Return (x, y) of the center of cell containing provided text 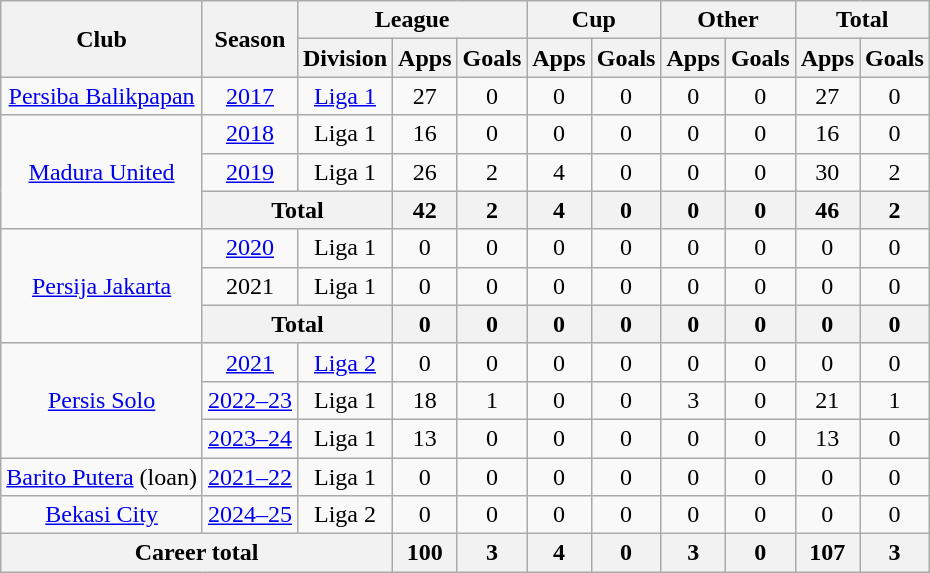
Division (344, 58)
2023–24 (250, 438)
Madura United (102, 172)
2017 (250, 96)
26 (425, 172)
Club (102, 39)
2022–23 (250, 400)
Persiba Balikpapan (102, 96)
Barito Putera (loan) (102, 477)
2021–22 (250, 477)
18 (425, 400)
42 (425, 210)
Season (250, 39)
2024–25 (250, 515)
21 (827, 400)
Persis Solo (102, 400)
107 (827, 553)
Bekasi City (102, 515)
2020 (250, 248)
100 (425, 553)
30 (827, 172)
2018 (250, 134)
Persija Jakarta (102, 286)
Cup (594, 20)
46 (827, 210)
2019 (250, 172)
League (412, 20)
Other (728, 20)
Career total (197, 553)
